Detect which cell encompasses the target text, then output its [x, y] center coordinate. 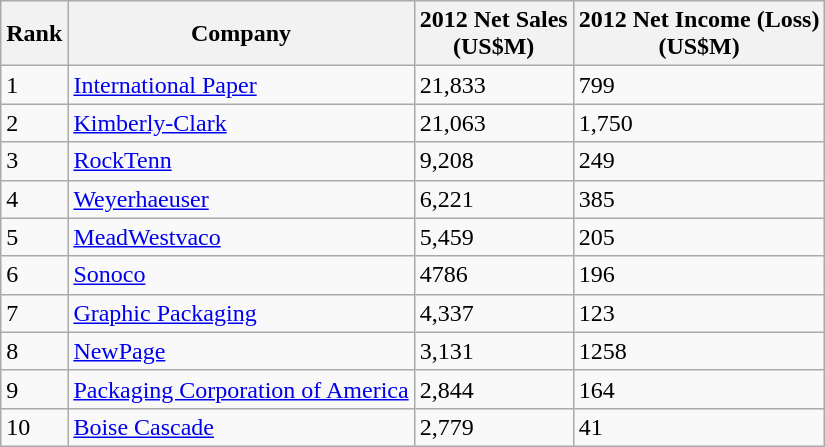
6 [34, 275]
9 [34, 389]
2 [34, 123]
10 [34, 427]
Rank [34, 34]
4,337 [494, 313]
9,208 [494, 161]
7 [34, 313]
Graphic Packaging [241, 313]
International Paper [241, 85]
2012 Net Sales(US$M) [494, 34]
1,750 [699, 123]
5,459 [494, 237]
Sonoco [241, 275]
385 [699, 199]
249 [699, 161]
164 [699, 389]
21,833 [494, 85]
2,844 [494, 389]
1 [34, 85]
8 [34, 351]
RockTenn [241, 161]
2,779 [494, 427]
Boise Cascade [241, 427]
196 [699, 275]
Kimberly-Clark [241, 123]
799 [699, 85]
4786 [494, 275]
6,221 [494, 199]
Company [241, 34]
41 [699, 427]
2012 Net Income (Loss)(US$M) [699, 34]
Packaging Corporation of America [241, 389]
5 [34, 237]
3 [34, 161]
1258 [699, 351]
4 [34, 199]
3,131 [494, 351]
MeadWestvaco [241, 237]
Weyerhaeuser [241, 199]
123 [699, 313]
NewPage [241, 351]
21,063 [494, 123]
205 [699, 237]
